Detect which cell encompasses the target text, then output its (X, Y) center coordinate. 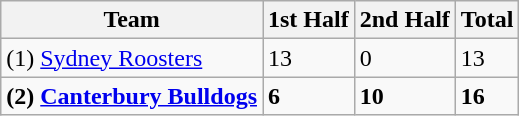
16 (487, 96)
Team (132, 20)
1st Half (308, 20)
10 (404, 96)
2nd Half (404, 20)
(1) Sydney Roosters (132, 58)
6 (308, 96)
Total (487, 20)
0 (404, 58)
(2) Canterbury Bulldogs (132, 96)
